Return the (X, Y) coordinate for the center point of the cell that contains the specified text.  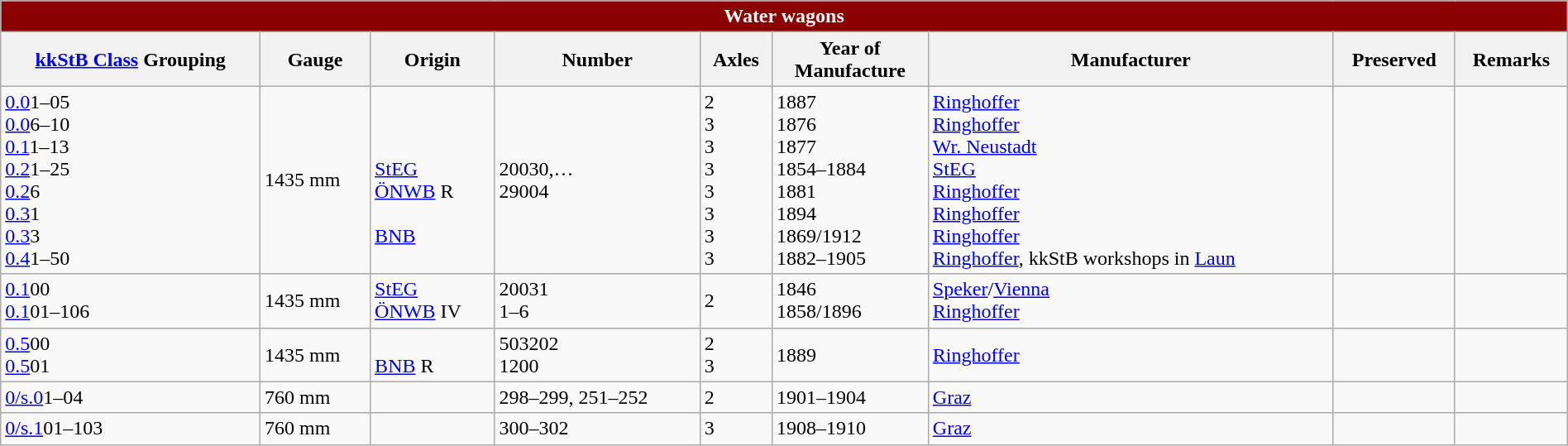
0.01–050.06–100.11–130.21–250.260.310.330.41–50 (131, 180)
Origin (433, 60)
Year ofManufacture (850, 60)
3 (736, 429)
300–302 (597, 429)
5032021200 (597, 354)
Gauge (316, 60)
20030,…29004 (597, 180)
Remarks (1511, 60)
RinghofferRinghofferWr. NeustadtStEGRinghofferRinghofferRinghofferRinghoffer, kkStB workshops in Laun (1131, 180)
18461858/1896 (850, 301)
23333333 (736, 180)
Manufacturer (1131, 60)
200311–6 (597, 301)
Preserved (1394, 60)
0.5000.501 (131, 354)
StEGÖNWB IV (433, 301)
1889 (850, 354)
Ringhoffer (1131, 354)
23 (736, 354)
kkStB Class Grouping (131, 60)
0/s.01–04 (131, 397)
298–299, 251–252 (597, 397)
BNB R (433, 354)
1901–1904 (850, 397)
Water wagons (784, 17)
0.1000.101–106 (131, 301)
Speker/ViennaRinghoffer (1131, 301)
StEGÖNWB R BNB (433, 180)
0/s.101–103 (131, 429)
1908–1910 (850, 429)
Axles (736, 60)
Number (597, 60)
1887187618771854–1884188118941869/19121882–1905 (850, 180)
